Extract the [X, Y] coordinate from the center of the cell holding the provided text.  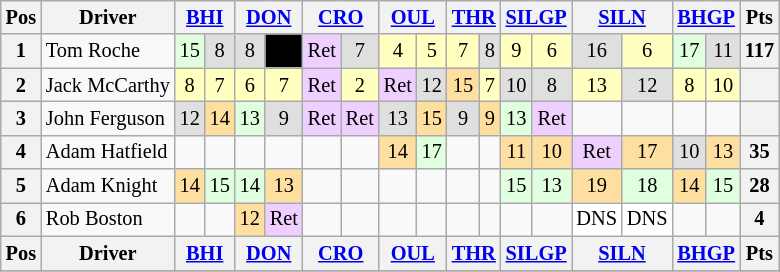
John Ferguson [108, 118]
19 [597, 186]
Jack McCarthy [108, 85]
16 [597, 51]
3 [21, 118]
Adam Hatfield [108, 152]
Rob Boston [108, 219]
18 [647, 186]
35 [760, 152]
1 [21, 51]
Tom Roche [108, 51]
Adam Knight [108, 186]
117 [760, 51]
28 [760, 186]
